Capture the cell that displays the provided text and extract its [x, y] central coordinate. 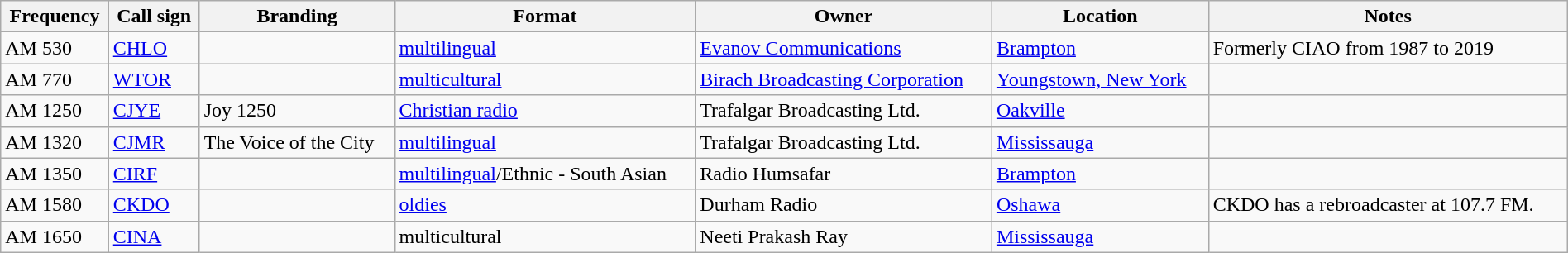
CINA [154, 236]
AM 1650 [55, 236]
Notes [1388, 17]
Durham Radio [844, 205]
Oakville [1100, 111]
Branding [297, 17]
AM 1350 [55, 174]
Joy 1250 [297, 111]
WTOR [154, 79]
The Voice of the City [297, 142]
CJYE [154, 111]
Radio Humsafar [844, 174]
Christian radio [545, 111]
CHLO [154, 48]
Format [545, 17]
Formerly CIAO from 1987 to 2019 [1388, 48]
AM 1320 [55, 142]
multilingual/Ethnic - South Asian [545, 174]
CIRF [154, 174]
Birach Broadcasting Corporation [844, 79]
Neeti Prakash Ray [844, 236]
Location [1100, 17]
CKDO has a rebroadcaster at 107.7 FM. [1388, 205]
Owner [844, 17]
Oshawa [1100, 205]
Evanov Communications [844, 48]
CJMR [154, 142]
Call sign [154, 17]
Youngstown, New York [1100, 79]
AM 1250 [55, 111]
AM 530 [55, 48]
CKDO [154, 205]
oldies [545, 205]
AM 770 [55, 79]
AM 1580 [55, 205]
Frequency [55, 17]
